Determine the (x, y) coordinate at the center of the cell enclosing the given text.  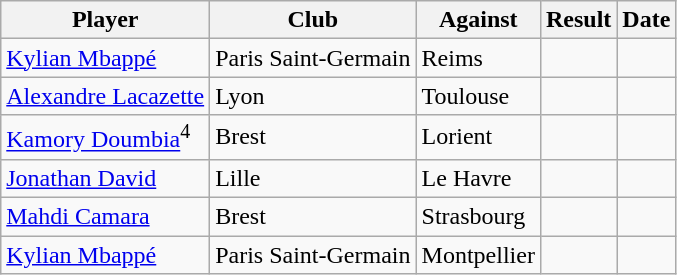
Club (313, 20)
Reims (478, 58)
Jonathan David (106, 178)
Le Havre (478, 178)
Strasbourg (478, 217)
Mahdi Camara (106, 217)
Date (646, 20)
Player (106, 20)
Lyon (313, 96)
Lorient (478, 138)
Montpellier (478, 255)
Result (578, 20)
Toulouse (478, 96)
Lille (313, 178)
Kamory Doumbia4 (106, 138)
Against (478, 20)
Alexandre Lacazette (106, 96)
